Determine the [x, y] coordinate at the center of the cell enclosing the given text.  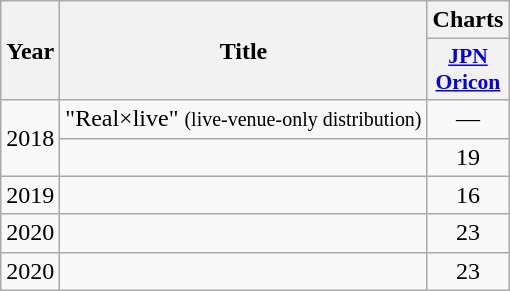
Charts [468, 20]
19 [468, 157]
2019 [30, 195]
Year [30, 50]
JPNOricon [468, 70]
Title [244, 50]
16 [468, 195]
"Real×live" (live-venue-only distribution) [244, 119]
— [468, 119]
2018 [30, 138]
